Extract the (X, Y) coordinate from the center of the cell holding the provided text.  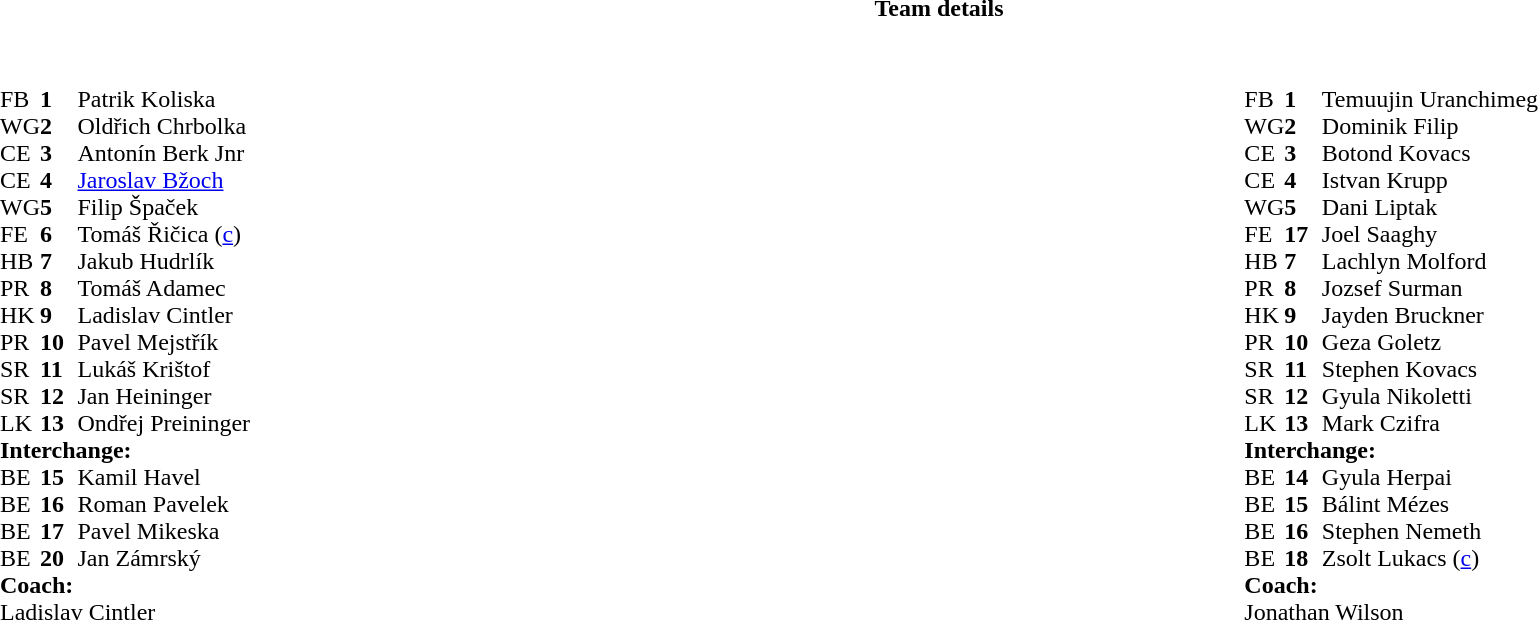
Pavel Mikeska (164, 532)
Stephen Kovacs (1430, 370)
Botond Kovacs (1430, 154)
Pavel Mejstřík (164, 342)
Jaroslav Bžoch (164, 180)
Antonín Berk Jnr (164, 154)
Filip Špaček (164, 208)
Patrik Koliska (164, 100)
Jan Heininger (164, 396)
Dominik Filip (1430, 126)
Gyula Nikoletti (1430, 396)
Ladislav Cintler (164, 316)
Gyula Herpai (1430, 478)
Roman Pavelek (164, 504)
Lukáš Krištof (164, 370)
Temuujin Uranchimeg (1430, 100)
Stephen Nemeth (1430, 532)
14 (1303, 478)
Kamil Havel (164, 478)
18 (1303, 558)
Jan Zámrský (164, 558)
Jozsef Surman (1430, 288)
Dani Liptak (1430, 208)
Tomáš Řičica (c) (164, 234)
Geza Goletz (1430, 342)
Mark Czifra (1430, 424)
Lachlyn Molford (1430, 262)
20 (59, 558)
6 (59, 234)
Oldřich Chrbolka (164, 126)
Jayden Bruckner (1430, 316)
Bálint Mézes (1430, 504)
Ondřej Preininger (164, 424)
Zsolt Lukacs (c) (1430, 558)
Tomáš Adamec (164, 288)
Joel Saaghy (1430, 234)
Istvan Krupp (1430, 180)
Jakub Hudrlík (164, 262)
